Find where the given text appears and provide that cell's center as [x, y] coordinate. 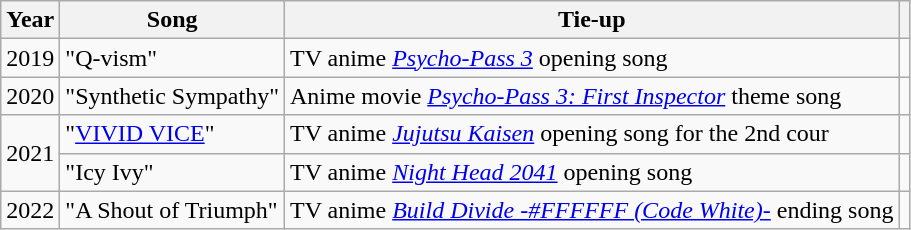
"Synthetic Sympathy" [172, 96]
Song [172, 20]
TV anime Psycho-Pass 3 opening song [591, 58]
2022 [30, 210]
2021 [30, 153]
"Q-vism" [172, 58]
2020 [30, 96]
"Icy Ivy" [172, 172]
2019 [30, 58]
TV anime Night Head 2041 opening song [591, 172]
"A Shout of Triumph" [172, 210]
"VIVID VICE" [172, 134]
Tie-up [591, 20]
Anime movie Psycho-Pass 3: First Inspector theme song [591, 96]
TV anime Jujutsu Kaisen opening song for the 2nd cour [591, 134]
TV anime Build Divide -#FFFFFF (Code White)- ending song [591, 210]
Year [30, 20]
